Find where the given text appears and provide that cell's center as (X, Y) coordinate. 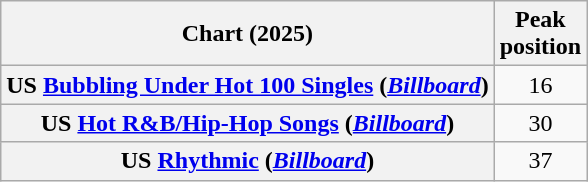
37 (540, 161)
US Hot R&B/Hip-Hop Songs (Billboard) (248, 123)
Chart (2025) (248, 34)
30 (540, 123)
US Bubbling Under Hot 100 Singles (Billboard) (248, 85)
US Rhythmic (Billboard) (248, 161)
Peakposition (540, 34)
16 (540, 85)
